Find where the given text appears and provide that cell's center as [X, Y] coordinate. 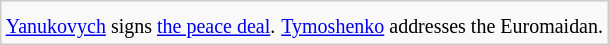
Yanukovych signs the peace deal. [140, 25]
Tymoshenko addresses the Euromaidan. [442, 25]
